Return the (x, y) coordinate for the center point of the cell that contains the specified text.  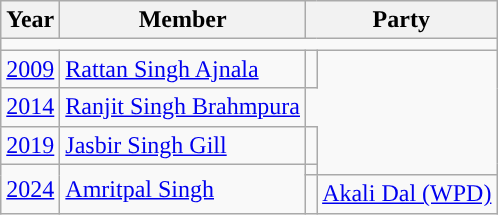
Member (183, 20)
2019 (30, 145)
2014 (30, 107)
Ranjit Singh Brahmpura (183, 107)
Rattan Singh Ajnala (183, 69)
Akali Dal (WPD) (407, 194)
2009 (30, 69)
Party (402, 20)
2024 (30, 188)
Year (30, 20)
Amritpal Singh (183, 188)
Jasbir Singh Gill (183, 145)
